Find where the given text appears and provide that cell's center as [x, y] coordinate. 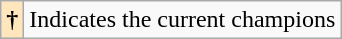
Indicates the current champions [182, 20]
† [12, 20]
